Extract the [x, y] coordinate from the center of the cell holding the provided text.  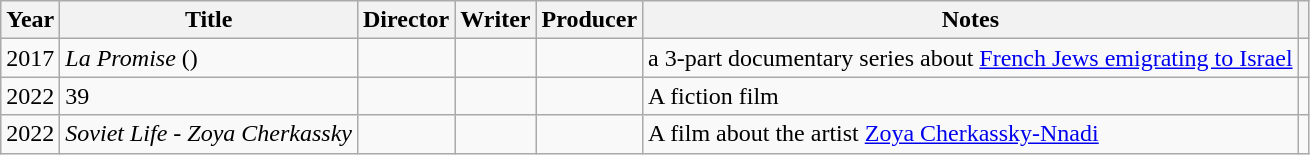
Soviet Life - Zoya Cherkassky [209, 134]
A fiction film [971, 96]
Title [209, 20]
Year [30, 20]
La Promise () [209, 58]
A film about the artist Zoya Cherkassky-Nnadi [971, 134]
a 3-part documentary series about French Jews emigrating to Israel [971, 58]
Director [406, 20]
Producer [590, 20]
2017 [30, 58]
Notes [971, 20]
Writer [496, 20]
39 [209, 96]
